Output the [x, y] coordinate of the center of the cell containing the given text.  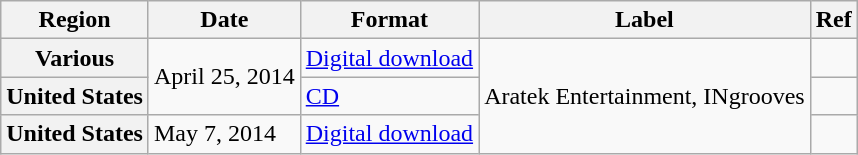
Date [224, 20]
April 25, 2014 [224, 77]
May 7, 2014 [224, 134]
CD [389, 96]
Aratek Entertainment, INgrooves [645, 96]
Various [75, 58]
Format [389, 20]
Region [75, 20]
Label [645, 20]
Ref [834, 20]
